Search for the cell housing the specified text and yield its (x, y) center coordinate. 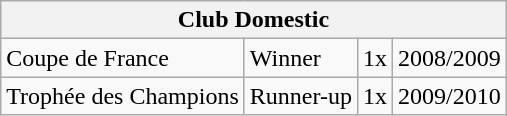
Coupe de France (123, 58)
2008/2009 (450, 58)
Club Domestic (254, 20)
Runner-up (300, 96)
2009/2010 (450, 96)
Winner (300, 58)
Trophée des Champions (123, 96)
